Determine the (X, Y) coordinate at the center of the cell enclosing the given text.  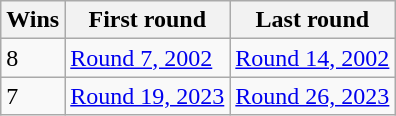
7 (33, 96)
Round 19, 2023 (148, 96)
Last round (312, 20)
First round (148, 20)
Wins (33, 20)
Round 14, 2002 (312, 58)
Round 7, 2002 (148, 58)
8 (33, 58)
Round 26, 2023 (312, 96)
